Pinpoint the cell where the given text exists, returning its (x, y) midpoint coordinate. 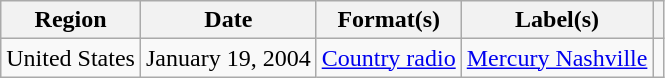
Label(s) (557, 20)
Region (71, 20)
Country radio (388, 58)
Date (228, 20)
United States (71, 58)
Mercury Nashville (557, 58)
January 19, 2004 (228, 58)
Format(s) (388, 20)
